Provide the [X, Y] coordinate of the cell's center where the given text is located.  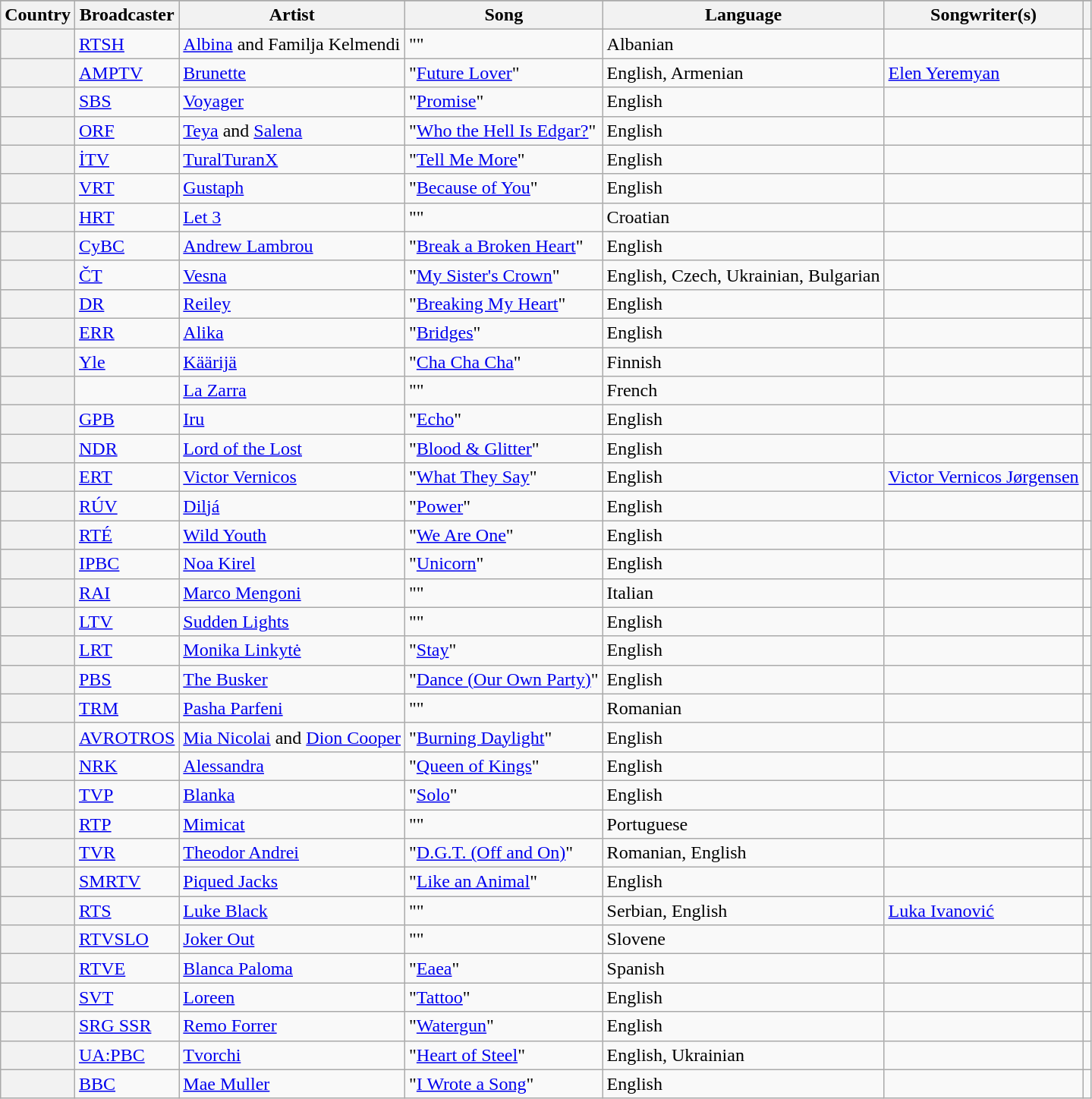
PBS [126, 679]
"Because of You" [504, 188]
LRT [126, 650]
IPBC [126, 564]
French [744, 391]
Mae Muller [292, 1084]
Finnish [744, 362]
VRT [126, 188]
Andrew Lambrou [292, 246]
"Stay" [504, 650]
"Promise" [504, 102]
"We Are One" [504, 535]
"Watergun" [504, 1026]
SMRTV [126, 882]
The Busker [292, 679]
Brunette [292, 73]
Slovene [744, 940]
ERT [126, 477]
"Echo" [504, 420]
"My Sister's Crown" [504, 275]
Reiley [292, 304]
Victor Vernicos Jørgensen [983, 477]
"Eaea" [504, 968]
Spanish [744, 968]
"Breaking My Heart" [504, 304]
ORF [126, 131]
"Tattoo" [504, 997]
Italian [744, 593]
Alika [292, 332]
La Zarra [292, 391]
Romanian [744, 708]
LTV [126, 622]
Luka Ivanović [983, 911]
Language [744, 15]
Lord of the Lost [292, 449]
AVROTROS [126, 737]
"Queen of Kings" [504, 766]
NDR [126, 449]
Marco Mengoni [292, 593]
"Dance (Our Own Party)" [504, 679]
"Burning Daylight" [504, 737]
Portuguese [744, 823]
RTÉ [126, 535]
Blanka [292, 795]
TRM [126, 708]
"Break a Broken Heart" [504, 246]
DR [126, 304]
Broadcaster [126, 15]
"Who the Hell Is Edgar?" [504, 131]
"I Wrote a Song" [504, 1084]
"Blood & Glitter" [504, 449]
Elen Yeremyan [983, 73]
Song [504, 15]
SBS [126, 102]
Songwriter(s) [983, 15]
Albina and Familja Kelmendi [292, 44]
BBC [126, 1084]
Romanian, English [744, 853]
Luke Black [292, 911]
Blanca Paloma [292, 968]
TVR [126, 853]
"Tell Me More" [504, 159]
Yle [126, 362]
"Power" [504, 506]
RAI [126, 593]
English, Armenian [744, 73]
Teya and Salena [292, 131]
SRG SSR [126, 1026]
Diljá [292, 506]
Remo Forrer [292, 1026]
Victor Vernicos [292, 477]
"Future Lover" [504, 73]
"D.G.T. (Off and On)" [504, 853]
Theodor Andrei [292, 853]
NRK [126, 766]
Sudden Lights [292, 622]
ERR [126, 332]
ČT [126, 275]
TVP [126, 795]
Artist [292, 15]
RÚV [126, 506]
GPB [126, 420]
Serbian, English [744, 911]
Monika Linkytė [292, 650]
Joker Out [292, 940]
Wild Youth [292, 535]
TuralTuranX [292, 159]
"Unicorn" [504, 564]
Pasha Parfeni [292, 708]
AMPTV [126, 73]
RTSH [126, 44]
Piqued Jacks [292, 882]
"What They Say" [504, 477]
"Like an Animal" [504, 882]
Vesna [292, 275]
"Bridges" [504, 332]
Voyager [292, 102]
"Solo" [504, 795]
Croatian [744, 217]
HRT [126, 217]
English, Ukrainian [744, 1055]
RTVSLO [126, 940]
RTS [126, 911]
"Cha Cha Cha" [504, 362]
CyBC [126, 246]
Mia Nicolai and Dion Cooper [292, 737]
RTVE [126, 968]
English, Czech, Ukrainian, Bulgarian [744, 275]
Mimicat [292, 823]
Tvorchi [292, 1055]
Gustaph [292, 188]
RTP [126, 823]
SVT [126, 997]
Loreen [292, 997]
Albanian [744, 44]
Let 3 [292, 217]
Käärijä [292, 362]
Noa Kirel [292, 564]
UA:PBC [126, 1055]
Iru [292, 420]
Country [38, 15]
"Heart of Steel" [504, 1055]
Alessandra [292, 766]
İTV [126, 159]
